Determine the [x, y] coordinate at the center of the cell enclosing the given text.  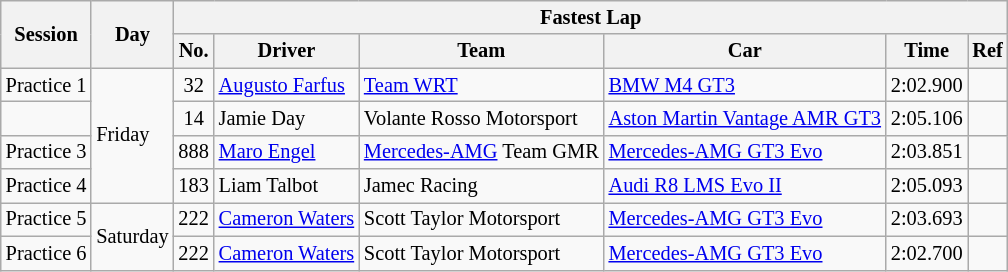
Volante Rosso Motorsport [482, 118]
BMW M4 GT3 [745, 85]
2:03.693 [927, 219]
Session [46, 34]
Car [745, 51]
Jamec Racing [482, 186]
Practice 1 [46, 85]
Mercedes-AMG Team GMR [482, 152]
Fastest Lap [591, 17]
Liam Talbot [286, 186]
Saturday [132, 236]
2:03.851 [927, 152]
Augusto Farfus [286, 85]
888 [194, 152]
Practice 6 [46, 253]
32 [194, 85]
2:02.700 [927, 253]
Maro Engel [286, 152]
2:05.093 [927, 186]
Audi R8 LMS Evo II [745, 186]
Practice 5 [46, 219]
Team [482, 51]
Friday [132, 136]
No. [194, 51]
Driver [286, 51]
183 [194, 186]
Aston Martin Vantage AMR GT3 [745, 118]
14 [194, 118]
Jamie Day [286, 118]
Practice 4 [46, 186]
Team WRT [482, 85]
Ref [988, 51]
Time [927, 51]
2:02.900 [927, 85]
2:05.106 [927, 118]
Day [132, 34]
Practice 3 [46, 152]
